Scan for the cell matching the given text and deliver its (X, Y) coordinate at center. 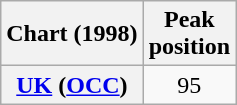
Peakposition (189, 34)
UK (OCC) (72, 85)
95 (189, 85)
Chart (1998) (72, 34)
